Capture the cell that displays the provided text and extract its (X, Y) central coordinate. 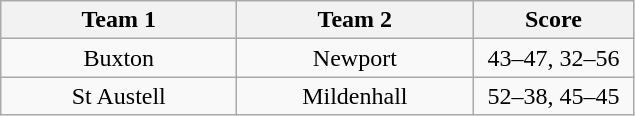
Buxton (119, 58)
Team 1 (119, 20)
Newport (355, 58)
52–38, 45–45 (554, 96)
Mildenhall (355, 96)
Score (554, 20)
43–47, 32–56 (554, 58)
Team 2 (355, 20)
St Austell (119, 96)
